From the cell containing the given text, extract its center point as (X, Y) coordinate. 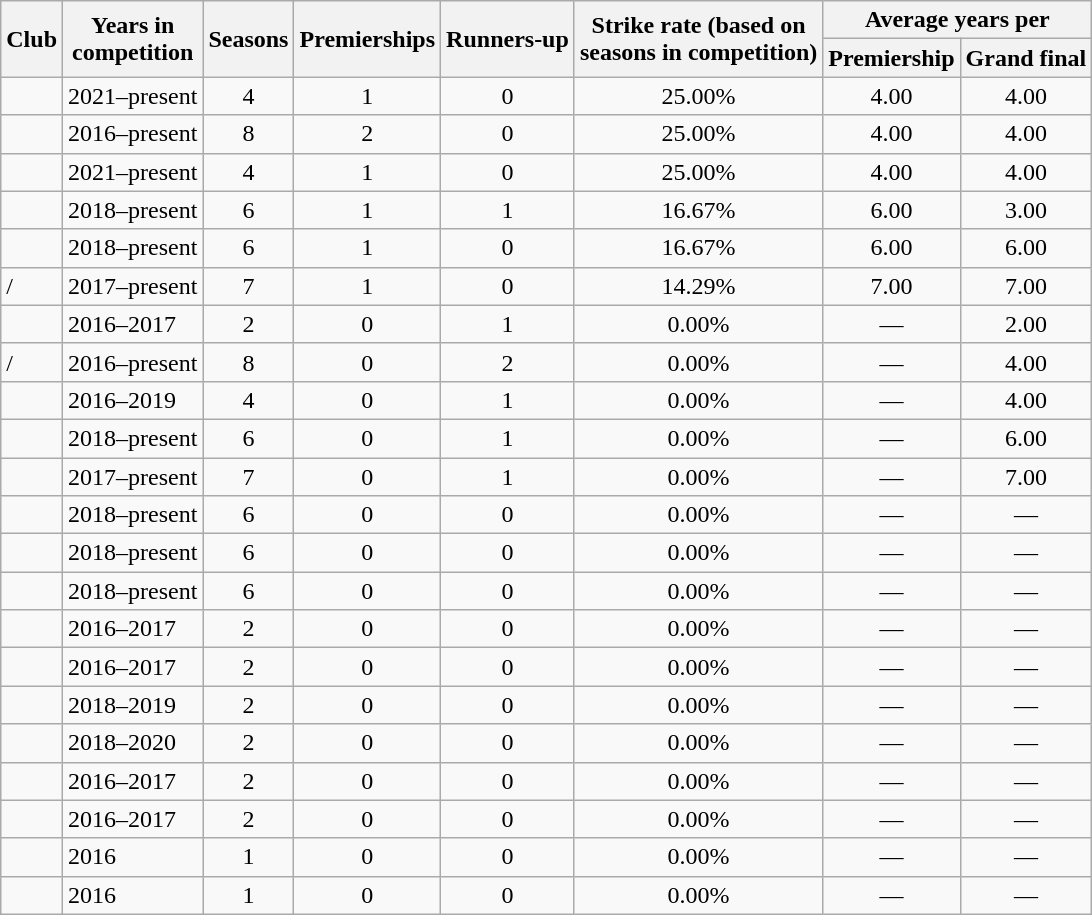
2018–2020 (133, 743)
2016–2019 (133, 400)
Premiership (892, 58)
2.00 (1026, 324)
Years incompetition (133, 39)
2018–2019 (133, 705)
Strike rate (based onseasons in competition) (698, 39)
Club (32, 39)
Premierships (368, 39)
Seasons (248, 39)
3.00 (1026, 210)
14.29% (698, 286)
Runners-up (508, 39)
Grand final (1026, 58)
Average years per (958, 20)
